Search for the cell housing the specified text and yield its (X, Y) center coordinate. 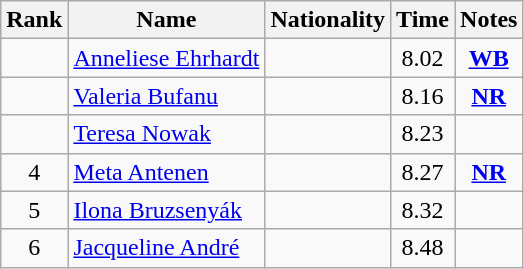
Nationality (328, 20)
Meta Antenen (166, 172)
4 (34, 172)
8.16 (423, 96)
Anneliese Ehrhardt (166, 58)
8.27 (423, 172)
Ilona Bruzsenyák (166, 210)
Time (423, 20)
WB (489, 58)
8.02 (423, 58)
8.48 (423, 248)
Name (166, 20)
8.32 (423, 210)
Rank (34, 20)
Teresa Nowak (166, 134)
Valeria Bufanu (166, 96)
5 (34, 210)
Jacqueline André (166, 248)
6 (34, 248)
Notes (489, 20)
8.23 (423, 134)
